Scan for the cell matching the given text and deliver its [X, Y] coordinate at center. 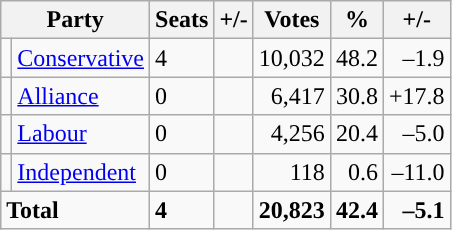
20,823 [292, 210]
% [356, 20]
Party [76, 20]
–11.0 [416, 172]
30.8 [356, 96]
–5.1 [416, 210]
Alliance [81, 96]
4,256 [292, 134]
42.4 [356, 210]
10,032 [292, 58]
48.2 [356, 58]
Seats [182, 20]
–1.9 [416, 58]
0.6 [356, 172]
Labour [81, 134]
6,417 [292, 96]
Total [76, 210]
Votes [292, 20]
+17.8 [416, 96]
Conservative [81, 58]
20.4 [356, 134]
118 [292, 172]
–5.0 [416, 134]
Independent [81, 172]
